Find where the given text appears and provide that cell's center as [X, Y] coordinate. 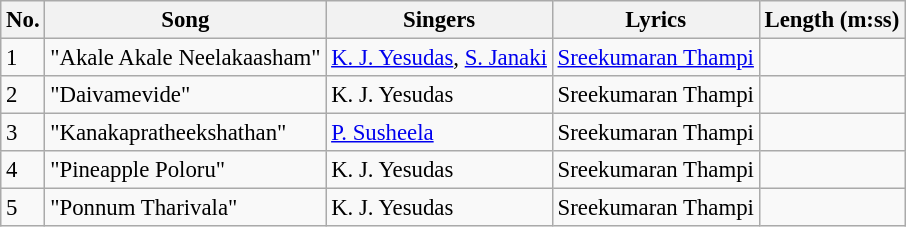
1 [23, 58]
"Pineapple Poloru" [186, 170]
K. J. Yesudas, S. Janaki [439, 58]
Length (m:ss) [832, 20]
Singers [439, 20]
"Ponnum Tharivala" [186, 208]
3 [23, 133]
P. Susheela [439, 133]
4 [23, 170]
Lyrics [656, 20]
5 [23, 208]
"Kanakapratheekshathan" [186, 133]
2 [23, 95]
"Daivamevide" [186, 95]
"Akale Akale Neelakaasham" [186, 58]
No. [23, 20]
Song [186, 20]
